Output the (X, Y) coordinate of the center of the cell containing the given text.  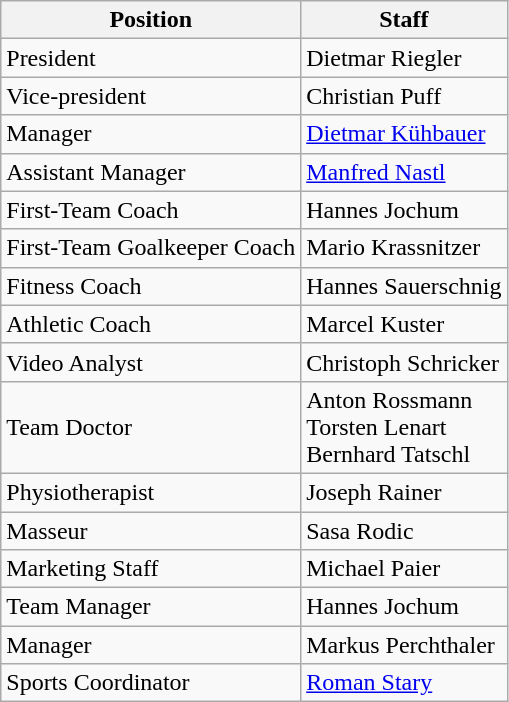
Dietmar Kühbauer (404, 134)
Anton Rossmann Torsten Lenart Bernhard Tatschl (404, 427)
Sports Coordinator (151, 683)
Fitness Coach (151, 286)
Team Doctor (151, 427)
Staff (404, 20)
Dietmar Riegler (404, 58)
First-Team Goalkeeper Coach (151, 248)
Physiotherapist (151, 492)
Markus Perchthaler (404, 645)
Marketing Staff (151, 569)
Position (151, 20)
Christian Puff (404, 96)
Athletic Coach (151, 324)
Team Manager (151, 607)
Christoph Schricker (404, 362)
Masseur (151, 531)
Sasa Rodic (404, 531)
Roman Stary (404, 683)
Video Analyst (151, 362)
Mario Krassnitzer (404, 248)
Joseph Rainer (404, 492)
Manfred Nastl (404, 172)
Marcel Kuster (404, 324)
First-Team Coach (151, 210)
President (151, 58)
Assistant Manager (151, 172)
Hannes Sauerschnig (404, 286)
Michael Paier (404, 569)
Vice-president (151, 96)
